Capture the cell that displays the provided text and extract its [X, Y] central coordinate. 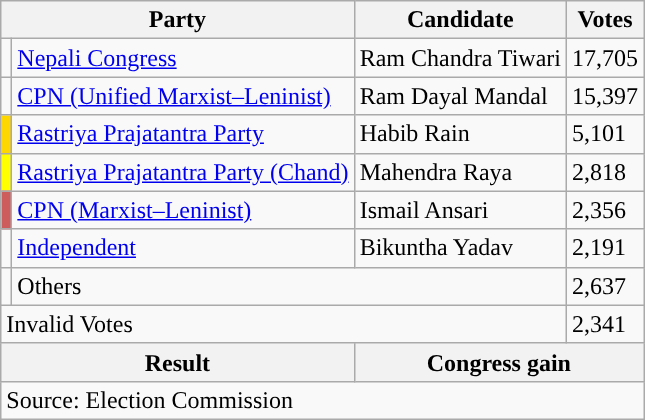
Candidate [460, 20]
Mahendra Raya [460, 172]
Invalid Votes [284, 324]
Congress gain [498, 362]
2,356 [606, 210]
15,397 [606, 96]
Nepali Congress [183, 58]
2,191 [606, 248]
17,705 [606, 58]
Habib Rain [460, 134]
Votes [606, 20]
Result [178, 362]
Rastriya Prajatantra Party (Chand) [183, 172]
Rastriya Prajatantra Party [183, 134]
Independent [183, 248]
2,637 [606, 286]
CPN (Unified Marxist–Leninist) [183, 96]
Ismail Ansari [460, 210]
Ram Chandra Tiwari [460, 58]
Others [290, 286]
CPN (Marxist–Leninist) [183, 210]
Party [178, 20]
2,818 [606, 172]
Source: Election Commission [322, 400]
2,341 [606, 324]
Ram Dayal Mandal [460, 96]
Bikuntha Yadav [460, 248]
5,101 [606, 134]
